Return [X, Y] of the center of cell containing provided text 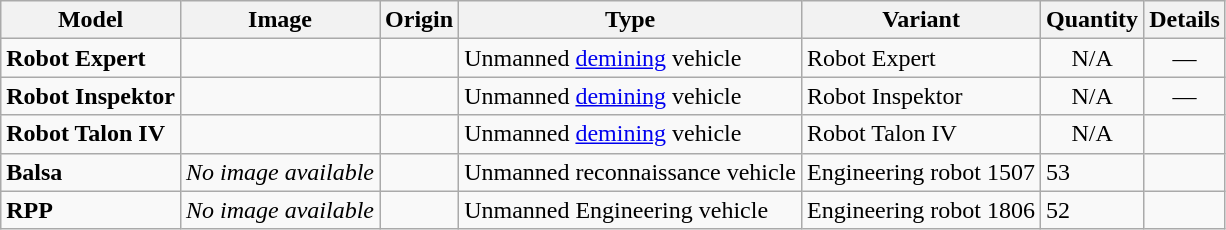
Balsa [91, 172]
RPP [91, 210]
Unmanned Engineering vehicle [630, 210]
Image [280, 20]
52 [1092, 210]
Engineering robot 1507 [922, 172]
Variant [922, 20]
Type [630, 20]
53 [1092, 172]
Origin [420, 20]
Details [1185, 20]
Model [91, 20]
Quantity [1092, 20]
Unmanned reconnaissance vehicle [630, 172]
Engineering robot 1806 [922, 210]
